Pinpoint the cell where the given text exists, returning its [x, y] midpoint coordinate. 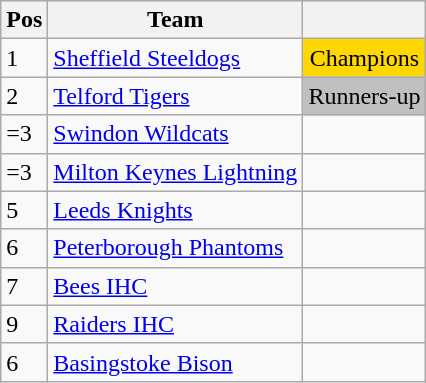
Raiders IHC [176, 324]
Team [176, 20]
9 [24, 324]
Bees IHC [176, 286]
1 [24, 58]
Sheffield Steeldogs [176, 58]
Basingstoke Bison [176, 362]
5 [24, 210]
2 [24, 96]
Telford Tigers [176, 96]
Peterborough Phantoms [176, 248]
Champions [364, 58]
Milton Keynes Lightning [176, 172]
Runners-up [364, 96]
7 [24, 286]
Pos [24, 20]
Leeds Knights [176, 210]
Swindon Wildcats [176, 134]
